Determine the [X, Y] coordinate at the center of the cell enclosing the given text.  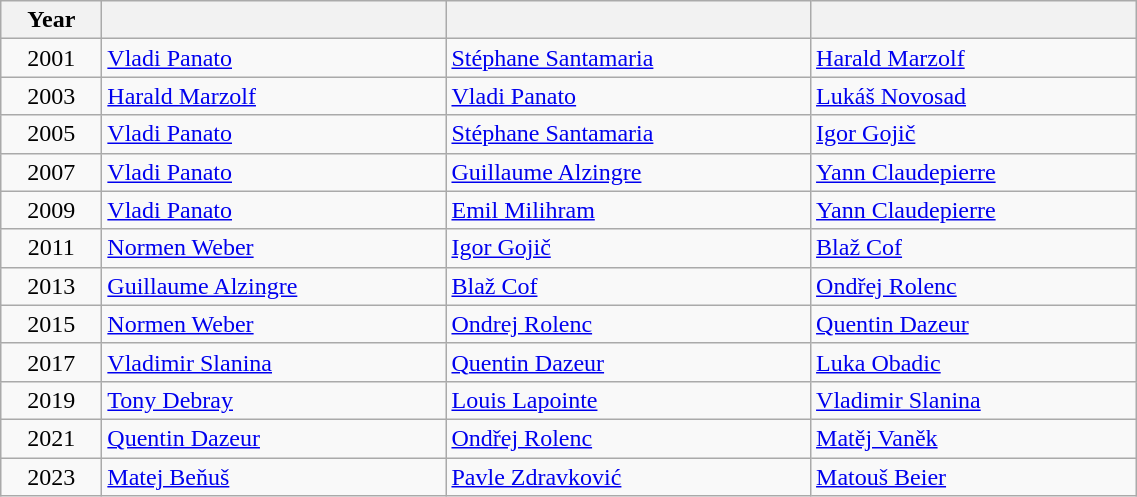
Luka Obadic [974, 362]
2011 [52, 248]
2015 [52, 324]
2001 [52, 58]
Matouš Beier [974, 477]
Matej Beňuš [274, 477]
2013 [52, 286]
2019 [52, 400]
Louis Lapointe [628, 400]
Ondrej Rolenc [628, 324]
2005 [52, 134]
2009 [52, 210]
2023 [52, 477]
Tony Debray [274, 400]
2021 [52, 438]
Matěj Vaněk [974, 438]
Lukáš Novosad [974, 96]
2017 [52, 362]
Emil Milihram [628, 210]
Year [52, 20]
Pavle Zdravković [628, 477]
2003 [52, 96]
2007 [52, 172]
